Return the [x, y] coordinate for the center point of the cell that contains the specified text.  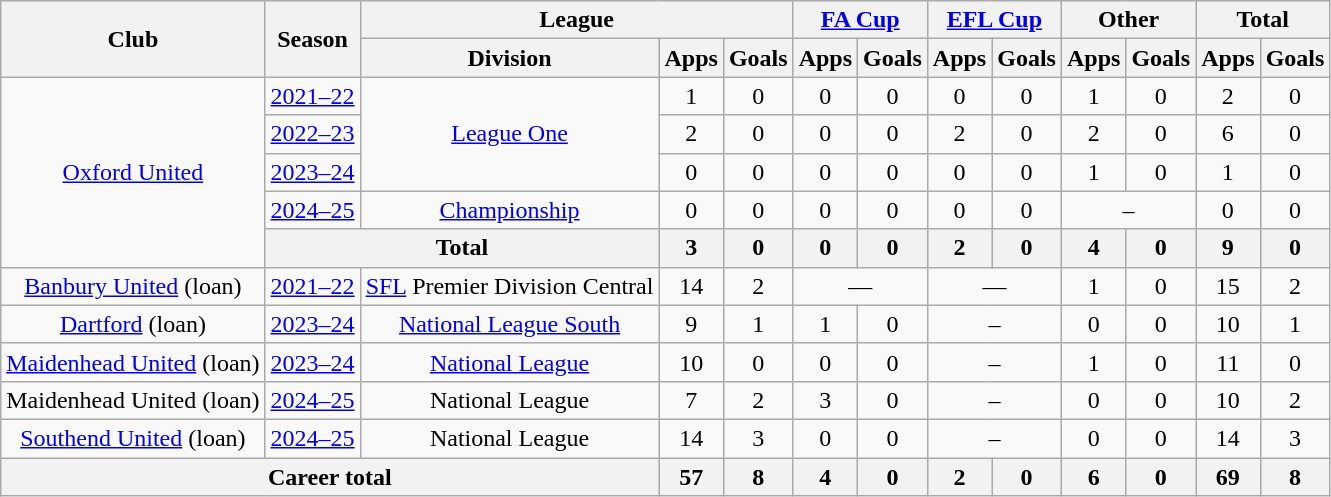
7 [691, 400]
EFL Cup [994, 20]
Oxford United [133, 172]
SFL Premier Division Central [510, 286]
FA Cup [860, 20]
Championship [510, 210]
57 [691, 477]
11 [1228, 362]
League One [510, 134]
Career total [330, 477]
Division [510, 58]
15 [1228, 286]
Season [312, 39]
2022–23 [312, 134]
69 [1228, 477]
Dartford (loan) [133, 324]
Southend United (loan) [133, 438]
Club [133, 39]
Banbury United (loan) [133, 286]
Other [1128, 20]
League [576, 20]
National League South [510, 324]
